Return the [X, Y] coordinate for the center point of the cell that contains the specified text.  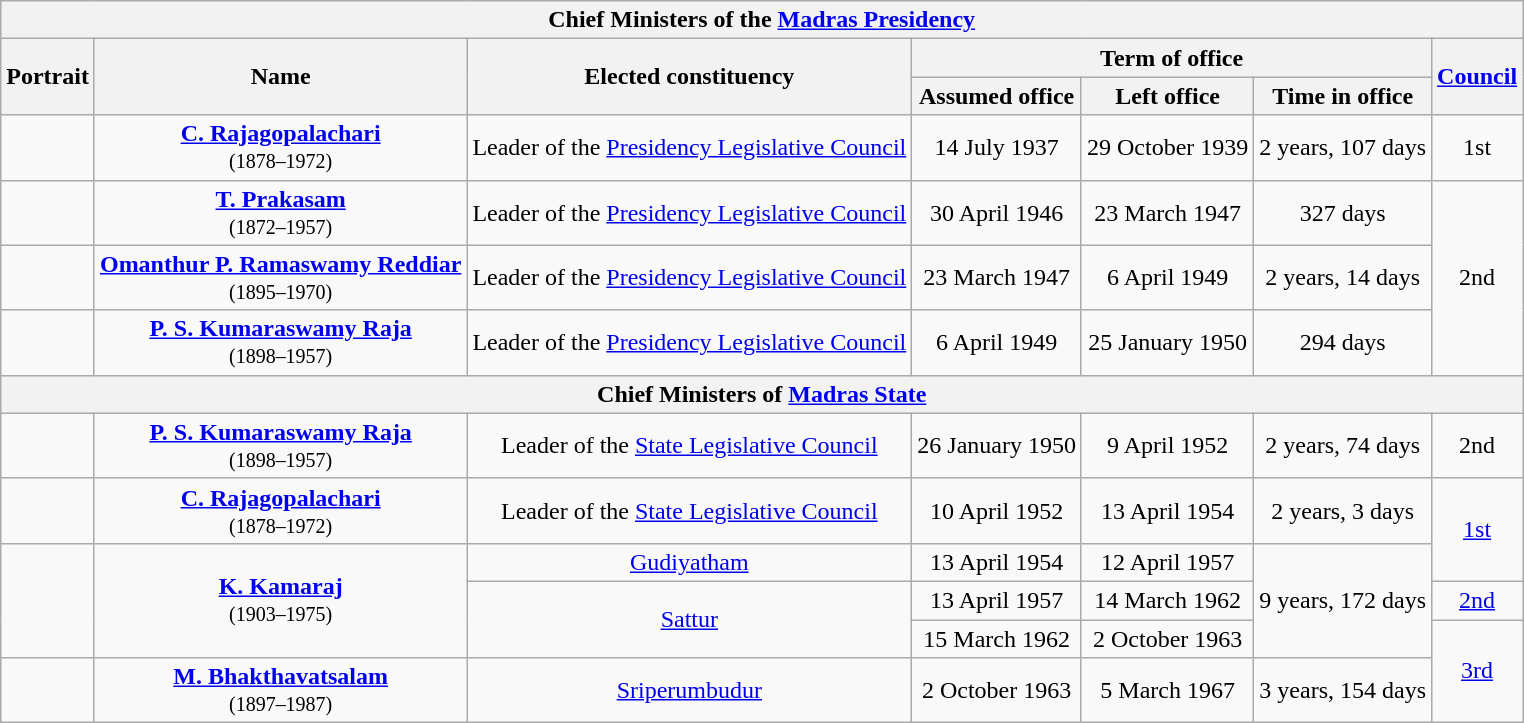
Term of office [1172, 58]
29 October 1939 [1167, 148]
9 years, 172 days [1343, 600]
Sriperumbudur [690, 690]
Time in office [1343, 96]
Sattur [690, 619]
Elected constituency [690, 77]
2 years, 74 days [1343, 446]
14 March 1962 [1167, 600]
2 years, 3 days [1343, 510]
13 April 1957 [997, 600]
14 July 1937 [997, 148]
Assumed office [997, 96]
Gudiyatham [690, 562]
K. Kamaraj(1903–1975) [280, 600]
Chief Ministers of the Madras Presidency [762, 20]
Chief Ministers of Madras State [762, 394]
2 years, 107 days [1343, 148]
Left office [1167, 96]
5 March 1967 [1167, 690]
3rd [1478, 672]
3 years, 154 days [1343, 690]
12 April 1957 [1167, 562]
Council [1478, 77]
M. Bhakthavatsalam(1897–1987) [280, 690]
15 March 1962 [997, 639]
T. Prakasam(1872–1957) [280, 212]
Omanthur P. Ramaswamy Reddiar(1895–1970) [280, 278]
Name [280, 77]
9 April 1952 [1167, 446]
10 April 1952 [997, 510]
327 days [1343, 212]
26 January 1950 [997, 446]
294 days [1343, 342]
25 January 1950 [1167, 342]
Portrait [48, 77]
30 April 1946 [997, 212]
2 years, 14 days [1343, 278]
